Search for the cell housing the specified text and yield its [X, Y] center coordinate. 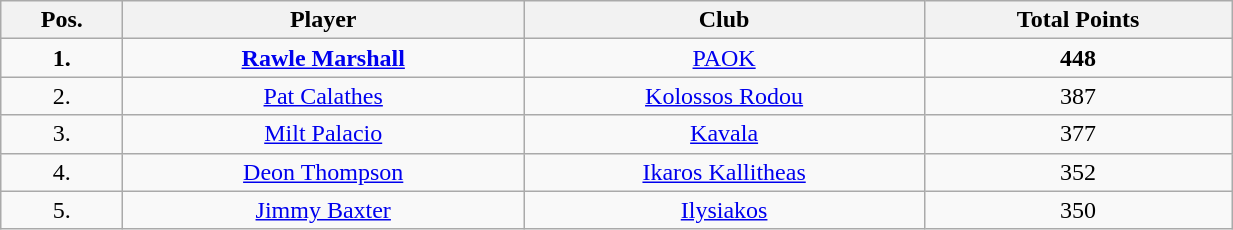
Jimmy Baxter [324, 210]
Deon Thompson [324, 172]
3. [62, 134]
Player [324, 20]
448 [1078, 58]
5. [62, 210]
Club [724, 20]
Milt Palacio [324, 134]
4. [62, 172]
350 [1078, 210]
Ilysiakos [724, 210]
2. [62, 96]
352 [1078, 172]
Total Points [1078, 20]
377 [1078, 134]
387 [1078, 96]
Pat Calathes [324, 96]
Pos. [62, 20]
Kolossos Rodou [724, 96]
Kavala [724, 134]
PAOK [724, 58]
Rawle Marshall [324, 58]
1. [62, 58]
Ikaros Kallitheas [724, 172]
